From the cell containing the given text, extract its center point as (X, Y) coordinate. 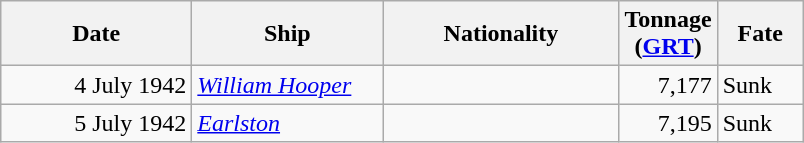
4 July 1942 (96, 85)
5 July 1942 (96, 123)
Ship (288, 34)
Earlston (288, 123)
7,195 (668, 123)
Fate (760, 34)
Tonnage (GRT) (668, 34)
7,177 (668, 85)
William Hooper (288, 85)
Nationality (501, 34)
Date (96, 34)
